Capture the cell that displays the provided text and extract its [X, Y] central coordinate. 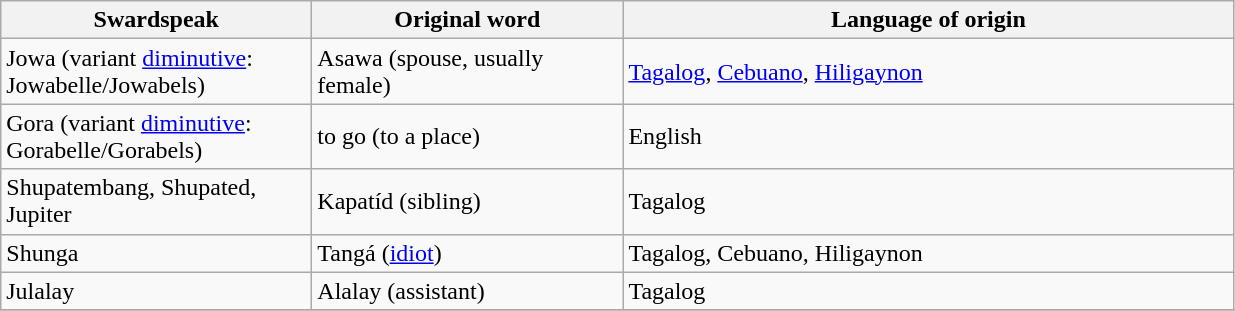
to go (to a place) [468, 136]
Asawa (spouse, usually female) [468, 72]
Language of origin [928, 20]
Gora (variant diminutive: Gorabelle/Gorabels) [156, 136]
Kapatíd (sibling) [468, 202]
Jowa (variant diminutive: Jowabelle/Jowabels) [156, 72]
Julalay [156, 291]
Swardspeak [156, 20]
English [928, 136]
Shupatembang, Shupated, Jupiter [156, 202]
Tangá (idiot) [468, 253]
Alalay (assistant) [468, 291]
Shunga [156, 253]
Original word [468, 20]
